Find where the given text appears and provide that cell's center as (x, y) coordinate. 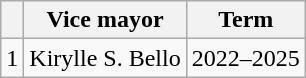
1 (12, 58)
2022–2025 (246, 58)
Vice mayor (105, 20)
Kirylle S. Bello (105, 58)
Term (246, 20)
